Capture the cell that displays the provided text and extract its [x, y] central coordinate. 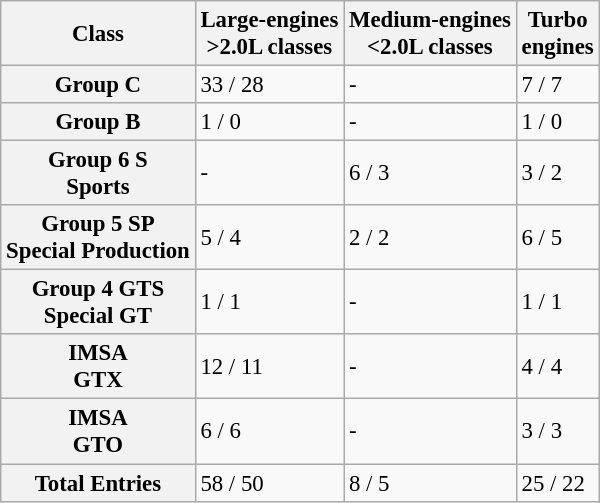
Class [98, 34]
IMSA GTO [98, 432]
Medium-engines <2.0L classes [430, 34]
Large-engines >2.0L classes [270, 34]
58 / 50 [270, 483]
8 / 5 [430, 483]
6 / 5 [558, 238]
5 / 4 [270, 238]
6 / 3 [430, 174]
33 / 28 [270, 85]
4 / 4 [558, 366]
Turboengines [558, 34]
25 / 22 [558, 483]
2 / 2 [430, 238]
3 / 3 [558, 432]
Group 4 GTS Special GT [98, 302]
Group 6 S Sports [98, 174]
12 / 11 [270, 366]
Group C [98, 85]
6 / 6 [270, 432]
Total Entries [98, 483]
Group B [98, 122]
7 / 7 [558, 85]
3 / 2 [558, 174]
Group 5 SP Special Production [98, 238]
IMSA GTX [98, 366]
